Search for the cell housing the specified text and yield its [X, Y] center coordinate. 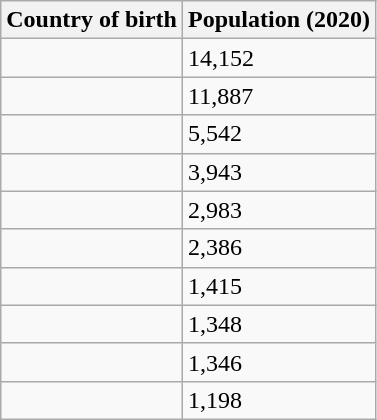
11,887 [278, 96]
2,386 [278, 248]
Population (2020) [278, 20]
3,943 [278, 172]
1,346 [278, 362]
2,983 [278, 210]
5,542 [278, 134]
1,198 [278, 400]
14,152 [278, 58]
1,348 [278, 324]
1,415 [278, 286]
Country of birth [92, 20]
